From the cell containing the given text, extract its center point as (X, Y) coordinate. 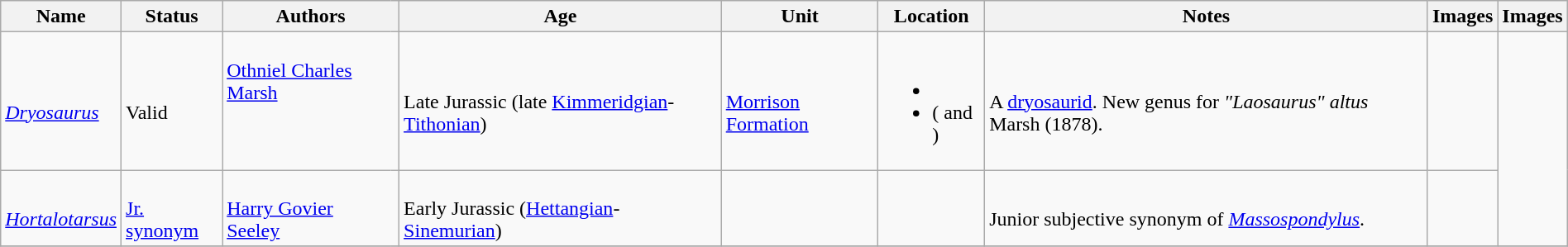
Dryosaurus (61, 101)
Morrison Formation (800, 101)
Jr. synonym (172, 208)
Hortalotarsus (61, 208)
Age (561, 17)
Valid (172, 101)
Harry Govier Seeley (307, 208)
Late Jurassic (late Kimmeridgian-Tithonian) (561, 101)
( and ) (931, 101)
Othniel Charles Marsh (307, 101)
Name (61, 17)
A dryosaurid. New genus for "Laosaurus" altus Marsh (1878). (1207, 101)
Authors (311, 17)
Early Jurassic (Hettangian-Sinemurian) (561, 208)
Status (172, 17)
Location (931, 17)
Unit (800, 17)
Junior subjective synonym of Massospondylus. (1207, 208)
Notes (1207, 17)
